Search for the cell housing the specified text and yield its (x, y) center coordinate. 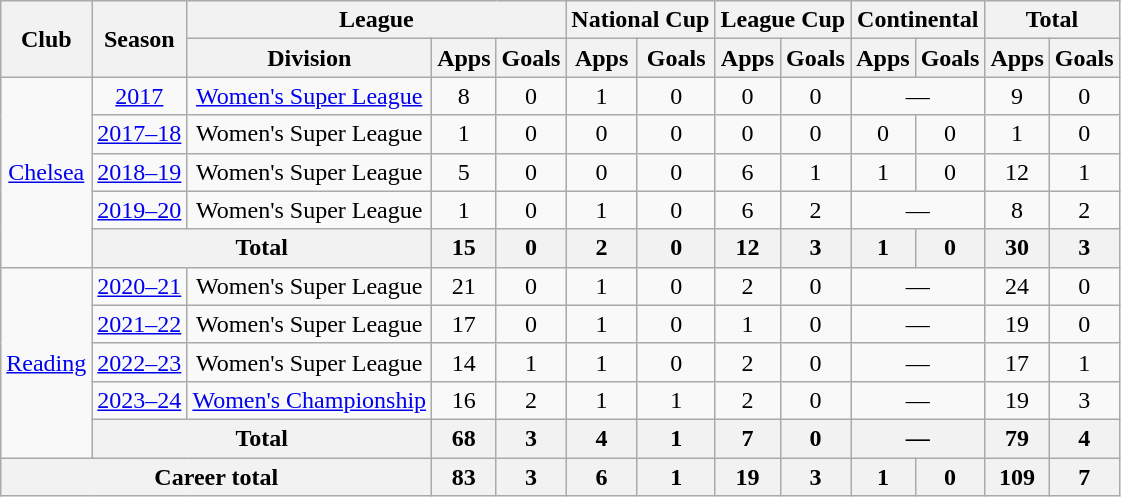
2022–23 (140, 362)
Season (140, 39)
16 (464, 400)
79 (1017, 438)
2018–19 (140, 172)
Chelsea (46, 172)
21 (464, 286)
Continental (918, 20)
Division (310, 58)
Career total (216, 477)
Reading (46, 362)
24 (1017, 286)
2019–20 (140, 210)
14 (464, 362)
2017–18 (140, 134)
15 (464, 248)
League Cup (783, 20)
2023–24 (140, 400)
Club (46, 39)
109 (1017, 477)
2020–21 (140, 286)
9 (1017, 96)
League (376, 20)
2021–22 (140, 324)
68 (464, 438)
83 (464, 477)
Women's Championship (310, 400)
5 (464, 172)
30 (1017, 248)
National Cup (640, 20)
2017 (140, 96)
